For the text-containing cell, return its midpoint in (X, Y) coordinate format. 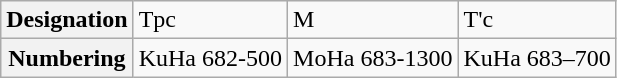
Tpc (210, 20)
M (373, 20)
Numbering (67, 58)
KuHa 683–700 (537, 58)
Designation (67, 20)
T'c (537, 20)
MoHa 683-1300 (373, 58)
KuHa 682-500 (210, 58)
